Return the [X, Y] coordinate for the center point of the cell that contains the specified text.  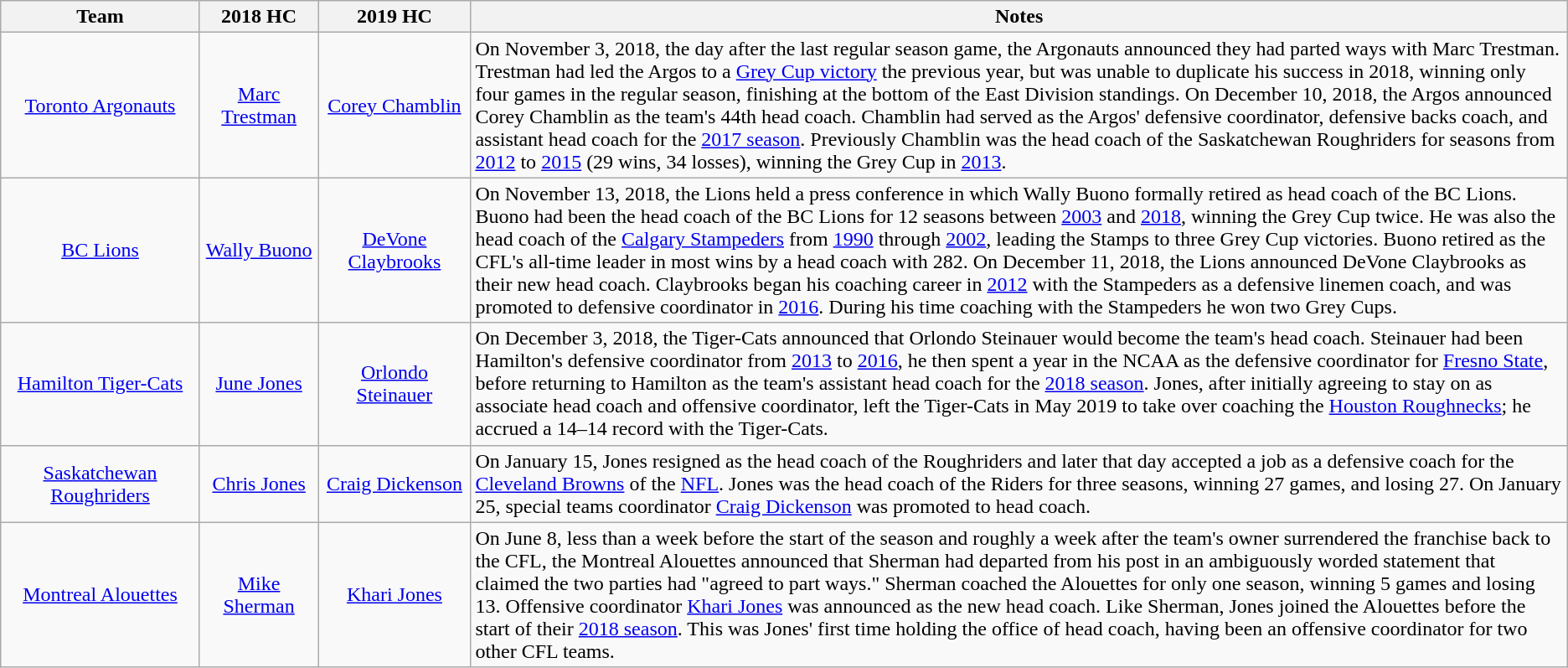
Chris Jones [259, 484]
2019 HC [395, 17]
Orlondo Steinauer [395, 384]
DeVone Claybrooks [395, 250]
2018 HC [259, 17]
Craig Dickenson [395, 484]
Montreal Alouettes [101, 595]
Hamilton Tiger-Cats [101, 384]
Team [101, 17]
Marc Trestman [259, 106]
BC Lions [101, 250]
Khari Jones [395, 595]
Wally Buono [259, 250]
Corey Chamblin [395, 106]
June Jones [259, 384]
Mike Sherman [259, 595]
Toronto Argonauts [101, 106]
Saskatchewan Roughriders [101, 484]
Notes [1019, 17]
